Provide the [x, y] coordinate of the cell's center where the given text is located.  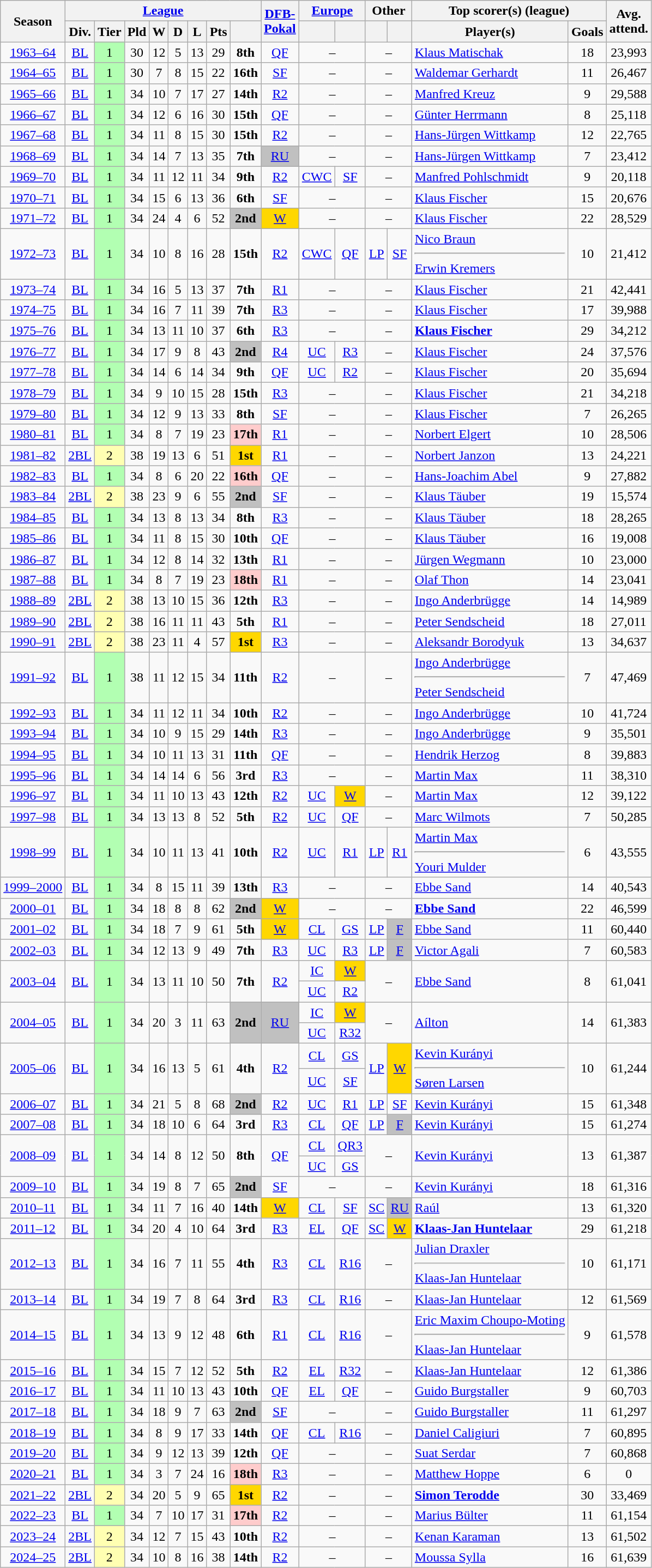
61,297 [629, 1412]
22,765 [629, 135]
1973–74 [33, 290]
1974–75 [33, 310]
2018–19 [33, 1432]
19,008 [629, 538]
56 [218, 775]
Other [388, 11]
1991–92 [33, 678]
60,868 [629, 1454]
2012–13 [33, 1264]
40 [218, 1208]
Olaf Thon [490, 580]
Kenan Karaman [490, 1536]
QR3 [350, 1145]
61,274 [629, 1125]
24,221 [629, 455]
L [197, 32]
Eric Maxim Choupo-Moting Klaas-Jan Huntelaar [490, 1335]
Matthew Hoppe [490, 1474]
1963–64 [33, 52]
2000–01 [33, 908]
League [164, 11]
1987–88 [33, 580]
2021–22 [33, 1495]
Norbert Janzon [490, 455]
1970–71 [33, 197]
Waldemar Gerhardt [490, 73]
1979–80 [33, 414]
39,988 [629, 310]
1982–83 [33, 476]
60,583 [629, 950]
Norbert Elgert [490, 435]
DFB-Pokal [280, 21]
Martin Max Youri Mulder [490, 852]
2017–18 [33, 1412]
1992–93 [33, 713]
Raúl [490, 1208]
Hendrik Herzog [490, 755]
2014–15 [33, 1335]
61,316 [629, 1187]
28,529 [629, 218]
Jürgen Wegmann [490, 559]
1980–81 [33, 435]
15,574 [629, 497]
29,588 [629, 94]
Manfred Kreuz [490, 94]
2007–08 [33, 1125]
32 [218, 559]
Season [33, 21]
Marc Wilmots [490, 817]
1969–70 [33, 177]
1983–84 [33, 497]
Suat Serdar [490, 1454]
1989–90 [33, 621]
57 [218, 642]
1964–65 [33, 73]
61,383 [629, 1023]
34,218 [629, 393]
R4 [280, 352]
34,212 [629, 331]
61,348 [629, 1104]
Nico Braun Erwin Kremers [490, 254]
47,469 [629, 678]
60,440 [629, 929]
61,320 [629, 1208]
Marius Bülter [490, 1516]
1990–91 [33, 642]
Avg.attend. [629, 21]
46,599 [629, 908]
41 [218, 852]
1977–78 [33, 372]
38,310 [629, 775]
2001–02 [33, 929]
Moussa Sylla [490, 1557]
61,639 [629, 1557]
49 [218, 950]
61,578 [629, 1335]
Europe [332, 11]
1966–67 [33, 114]
33,469 [629, 1495]
Player(s) [490, 32]
39,883 [629, 755]
61,569 [629, 1299]
61,154 [629, 1516]
1981–82 [33, 455]
2004–05 [33, 1023]
Manfred Pohlschmidt [490, 177]
39,122 [629, 796]
21,412 [629, 254]
1997–98 [33, 817]
42,441 [629, 290]
1984–85 [33, 517]
2011–12 [33, 1228]
14,989 [629, 600]
1998–99 [33, 852]
2005–06 [33, 1069]
1999–2000 [33, 888]
2016–17 [33, 1391]
50,285 [629, 817]
1993–94 [33, 734]
23,041 [629, 580]
61,218 [629, 1228]
61,502 [629, 1536]
23,993 [629, 52]
27,011 [629, 621]
Victor Agali [490, 950]
28,265 [629, 517]
37,576 [629, 352]
41,724 [629, 713]
35 [218, 156]
Pts [218, 32]
60,895 [629, 1432]
26,265 [629, 414]
2003–04 [33, 981]
26,467 [629, 73]
1994–95 [33, 755]
1975–76 [33, 331]
1988–89 [33, 600]
Peter Sendscheid [490, 621]
1967–68 [33, 135]
23,412 [629, 156]
Simon Terodde [490, 1495]
1985–86 [33, 538]
1968–69 [33, 156]
1996–97 [33, 796]
61,244 [629, 1069]
Daniel Caligiuri [490, 1432]
1995–96 [33, 775]
35,501 [629, 734]
2023–24 [33, 1536]
20,118 [629, 177]
1986–87 [33, 559]
1976–77 [33, 352]
20,676 [629, 197]
2013–14 [33, 1299]
Klaus Matischak [490, 52]
Günter Herrmann [490, 114]
61,041 [629, 981]
Kevin Kurányi Søren Larsen [490, 1069]
1972–73 [33, 254]
62 [218, 908]
43,555 [629, 852]
35,694 [629, 372]
61,171 [629, 1264]
Tier [110, 32]
60,703 [629, 1391]
1971–72 [33, 218]
Top scorer(s) (league) [509, 11]
Pld [137, 32]
48 [218, 1335]
27 [218, 94]
Aleksandr Borodyuk [490, 642]
Div. [80, 32]
51 [218, 455]
27,882 [629, 476]
25,118 [629, 114]
1978–79 [33, 393]
28,506 [629, 435]
0 [629, 1474]
Julian Draxler Klaas-Jan Huntelaar [490, 1264]
2020–21 [33, 1474]
2024–25 [33, 1557]
2022–23 [33, 1516]
40,543 [629, 888]
2009–10 [33, 1187]
2002–03 [33, 950]
D [178, 32]
2008–09 [33, 1156]
2015–16 [33, 1370]
61,387 [629, 1156]
2019–20 [33, 1454]
Ingo Anderbrügge Peter Sendscheid [490, 678]
2006–07 [33, 1104]
Aílton [490, 1023]
68 [218, 1104]
Goals [587, 32]
2010–11 [33, 1208]
1965–66 [33, 94]
61,386 [629, 1370]
23,000 [629, 559]
34,637 [629, 642]
Hans-Joachim Abel [490, 476]
